Output the (X, Y) coordinate of the center of the cell containing the given text.  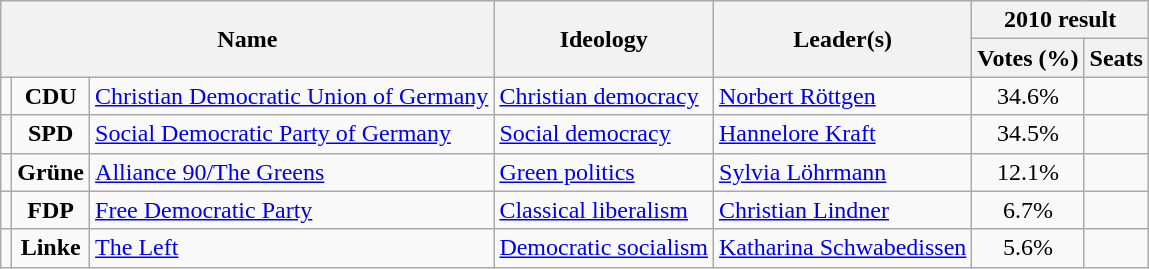
6.7% (1028, 210)
Name (248, 39)
Sylvia Löhrmann (843, 172)
Hannelore Kraft (843, 134)
Linke (51, 248)
2010 result (1060, 20)
Votes (%) (1028, 58)
Green politics (604, 172)
The Left (292, 248)
Social Democratic Party of Germany (292, 134)
Leader(s) (843, 39)
CDU (51, 96)
Ideology (604, 39)
Social democracy (604, 134)
Christian democracy (604, 96)
Norbert Röttgen (843, 96)
12.1% (1028, 172)
FDP (51, 210)
5.6% (1028, 248)
Free Democratic Party (292, 210)
34.5% (1028, 134)
34.6% (1028, 96)
Democratic socialism (604, 248)
SPD (51, 134)
Grüne (51, 172)
Christian Lindner (843, 210)
Alliance 90/The Greens (292, 172)
Seats (1116, 58)
Christian Democratic Union of Germany (292, 96)
Classical liberalism (604, 210)
Katharina Schwabedissen (843, 248)
